Output the (x, y) coordinate of the center of the cell containing the given text.  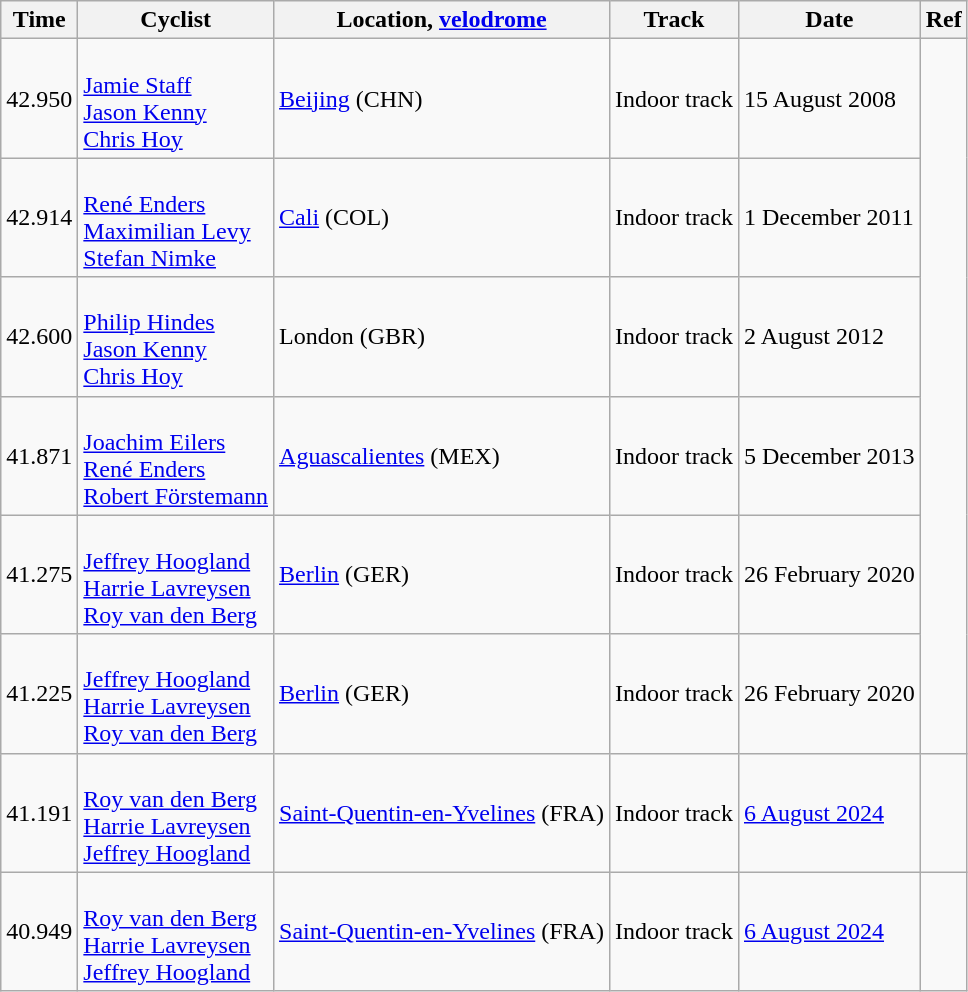
Location, velodrome (442, 20)
René EndersMaximilian LevyStefan Nimke (176, 218)
41.191 (40, 812)
Beijing (CHN) (442, 98)
42.600 (40, 336)
Ref (944, 20)
Joachim EilersRené EndersRobert Förstemann (176, 456)
41.225 (40, 694)
42.950 (40, 98)
Time (40, 20)
1 December 2011 (829, 218)
Jamie StaffJason KennyChris Hoy (176, 98)
London (GBR) (442, 336)
Date (829, 20)
2 August 2012 (829, 336)
Philip HindesJason KennyChris Hoy (176, 336)
40.949 (40, 932)
Cali (COL) (442, 218)
Aguascalientes (MEX) (442, 456)
41.275 (40, 574)
15 August 2008 (829, 98)
42.914 (40, 218)
41.871 (40, 456)
Cyclist (176, 20)
Track (674, 20)
5 December 2013 (829, 456)
